Find where the given text appears and provide that cell's center as [X, Y] coordinate. 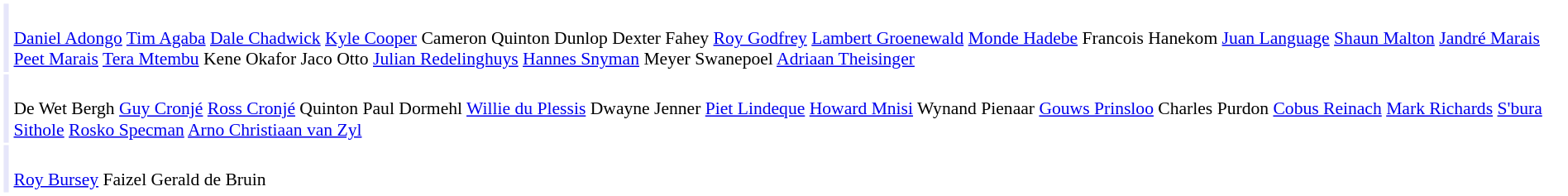
Roy Bursey Faizel Gerald de Bruin [788, 169]
